From the cell containing the given text, extract its center point as (X, Y) coordinate. 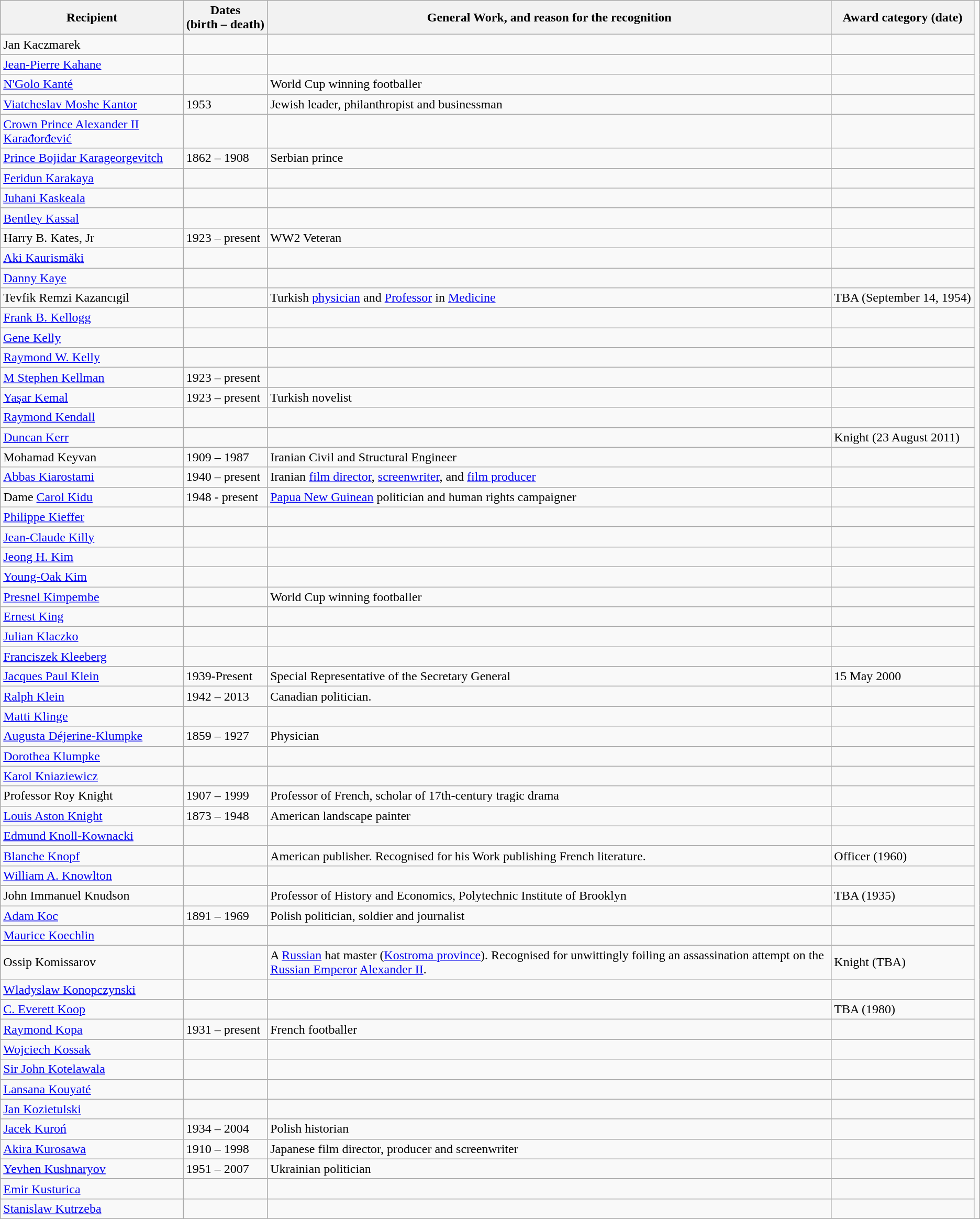
Feridun Karakaya (92, 178)
Raymond Kopa (92, 1029)
Jacek Kuroń (92, 1129)
Tevfik Remzi Kazancıgil (92, 298)
Wojciech Kossak (92, 1049)
Juhani Kaskeala (92, 198)
Ralph Klein (92, 696)
Viatcheslav Moshe Kantor (92, 104)
Jacques Paul Klein (92, 677)
Gene Kelly (92, 338)
William A. Knowlton (92, 876)
1891 – 1969 (225, 916)
Serbian prince (550, 158)
Professor of History and Economics, Polytechnic Institute of Brooklyn (550, 895)
TBA (1980) (903, 1010)
Augusta Déjerine-Klumpke (92, 736)
Ossip Komissarov (92, 962)
Japanese film director, producer and screenwriter (550, 1149)
Canadian politician. (550, 696)
Professor of French, scholar of 17th-century tragic drama (550, 796)
Officer (1960) (903, 856)
Knight (TBA) (903, 962)
Prince Bojidar Karageorgevitch (92, 158)
Bentley Kassal (92, 218)
Papua New Guinean politician and human rights campaigner (550, 497)
Dates(birth – death) (225, 18)
Wladyslaw Konopczynski (92, 990)
Sir John Kotelawala (92, 1069)
TBA (1935) (903, 895)
1873 – 1948 (225, 816)
Maurice Koechlin (92, 936)
Blanche Knopf (92, 856)
Aki Kaurismäki (92, 258)
Crown Prince Alexander II Karađorđević (92, 131)
TBA (September 14, 1954) (903, 298)
Louis Aston Knight (92, 816)
Turkish novelist (550, 397)
Jan Kaczmarek (92, 45)
American landscape painter (550, 816)
Frank B. Kellogg (92, 318)
Lansana Kouyaté (92, 1089)
1907 – 1999 (225, 796)
Franciszek Kleeberg (92, 657)
1939-Present (225, 677)
Philippe Kieffer (92, 517)
Jan Kozietulski (92, 1109)
1909 – 1987 (225, 457)
15 May 2000 (903, 677)
Ukrainian politician (550, 1169)
Jewish leader, philanthropist and businessman (550, 104)
John Immanuel Knudson (92, 895)
Emir Kusturica (92, 1189)
Akira Kurosawa (92, 1149)
1940 – present (225, 477)
Duncan Kerr (92, 437)
Recipient (92, 18)
1859 – 1927 (225, 736)
Award category (date) (903, 18)
1862 – 1908 (225, 158)
1951 – 2007 (225, 1169)
Yevhen Kushnaryov (92, 1169)
Iranian Civil and Structural Engineer (550, 457)
A Russian hat master (Kostroma province). Recognised for unwittingly foiling an assassination attempt on the Russian Emperor Alexander II. (550, 962)
1953 (225, 104)
Harry B. Kates, Jr (92, 238)
Jean-Claude Killy (92, 537)
Professor Roy Knight (92, 796)
Raymond W. Kelly (92, 358)
Stanislaw Kutrzeba (92, 1209)
Ernest King (92, 617)
Dorothea Klumpke (92, 756)
Jean-Pierre Kahane (92, 64)
Edmund Knoll-Kownacki (92, 836)
C. Everett Koop (92, 1010)
1942 – 2013 (225, 696)
Turkish physician and Professor in Medicine (550, 298)
American publisher. Recognised for his Work publishing French literature. (550, 856)
1910 – 1998 (225, 1149)
Raymond Kendall (92, 417)
1934 – 2004 (225, 1129)
Dame Carol Kidu (92, 497)
Physician (550, 736)
Presnel Kimpembe (92, 596)
Jeong H. Kim (92, 557)
WW2 Veteran (550, 238)
N'Golo Kanté (92, 84)
Polish historian (550, 1129)
Knight (23 August 2011) (903, 437)
1931 – present (225, 1029)
Mohamad Keyvan (92, 457)
Matti Klinge (92, 716)
Abbas Kiarostami (92, 477)
Young-Oak Kim (92, 577)
Adam Koc (92, 916)
Iranian film director, screenwriter, and film producer (550, 477)
Special Representative of the Secretary General (550, 677)
Yaşar Kemal (92, 397)
Polish politician, soldier and journalist (550, 916)
1948 - present (225, 497)
Danny Kaye (92, 278)
M Stephen Kellman (92, 378)
General Work, and reason for the recognition (550, 18)
Karol Kniaziewicz (92, 776)
French footballer (550, 1029)
Julian Klaczko (92, 637)
